Extract the [X, Y] coordinate from the center of the cell holding the provided text.  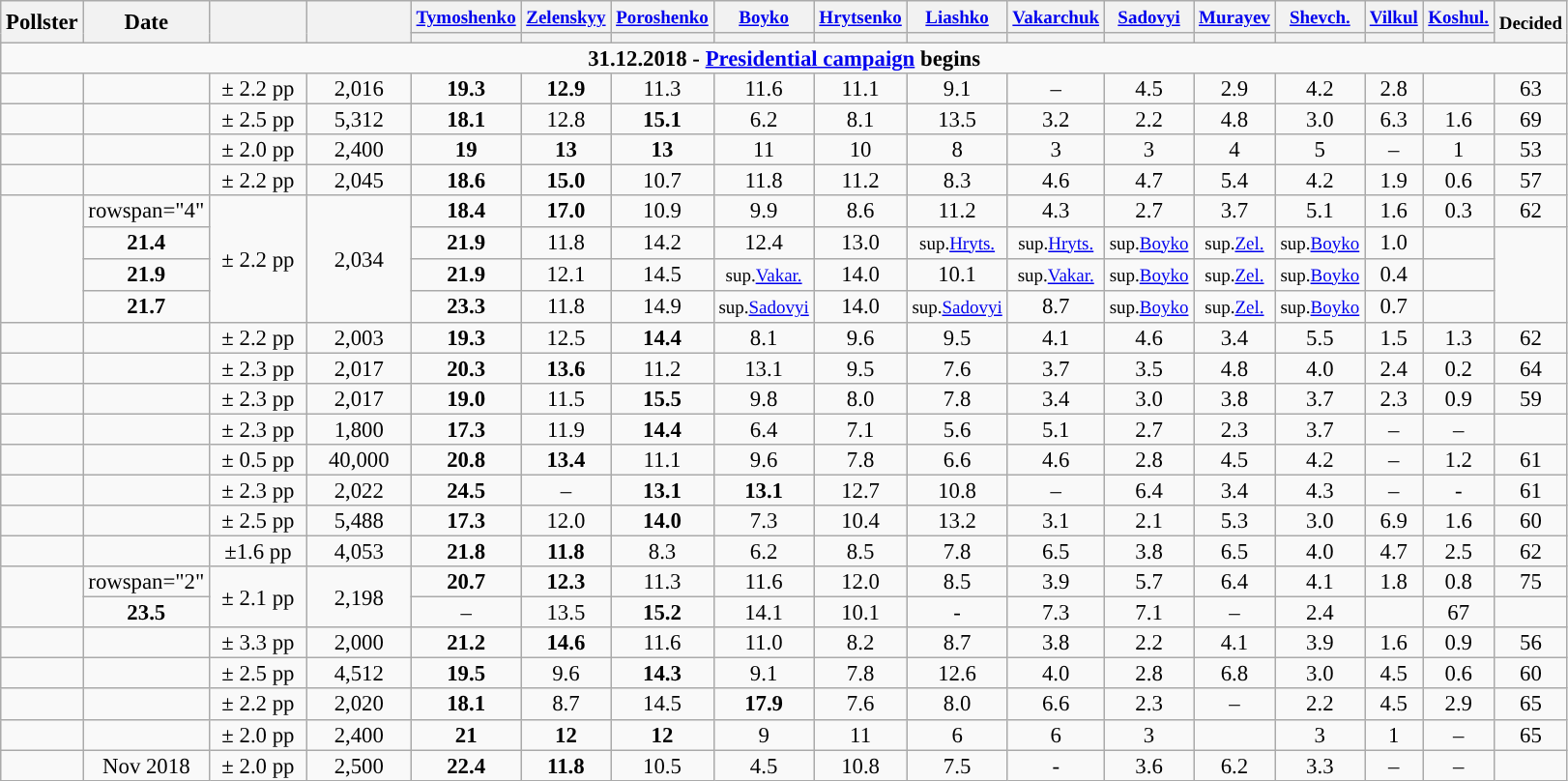
Pollster [43, 22]
19.5 [466, 674]
2,500 [359, 766]
14.3 [662, 674]
53 [1530, 150]
15.5 [662, 399]
13.2 [957, 521]
2,034 [359, 259]
1,800 [359, 429]
3.1 [1056, 521]
9.9 [764, 212]
6.8 [1234, 674]
20.3 [466, 368]
Tymoshenko [466, 17]
13.0 [860, 242]
9 [764, 735]
75 [1530, 582]
10 [860, 150]
13.4 [566, 460]
23.5 [147, 613]
15.0 [566, 181]
±1.6 pp [259, 552]
1.3 [1458, 337]
14.1 [764, 613]
5,488 [359, 521]
2,045 [359, 181]
11.9 [566, 429]
1.9 [1394, 181]
Zelenskyy [566, 17]
6.9 [1394, 521]
5.3 [1234, 521]
5.4 [1234, 181]
9.8 [764, 399]
63 [1530, 89]
10.9 [662, 212]
± 2.1 pp [259, 597]
12.5 [566, 337]
40,000 [359, 460]
57 [1530, 181]
20.7 [466, 582]
Sadovyi [1148, 17]
10.5 [662, 766]
Poroshenko [662, 17]
Date [147, 22]
5,312 [359, 120]
17.9 [764, 705]
rowspan="4" [147, 212]
rowspan="2" [147, 582]
Vilkul [1394, 17]
0.8 [1458, 582]
18.6 [466, 181]
2,198 [359, 597]
56 [1530, 643]
69 [1530, 120]
1.8 [1394, 582]
59 [1530, 399]
11.0 [764, 643]
24.5 [466, 490]
12.3 [566, 582]
21.2 [466, 643]
3.3 [1320, 766]
12.4 [764, 242]
12.8 [566, 120]
Boyko [764, 17]
8.6 [860, 212]
Vakarchuk [1056, 17]
0.7 [1394, 305]
6.3 [1394, 120]
21.8 [466, 552]
5.6 [957, 429]
12.9 [566, 89]
2,003 [359, 337]
2,020 [359, 705]
21.4 [147, 242]
12.1 [566, 275]
2.5 [1458, 552]
18.4 [466, 212]
11.5 [566, 399]
2.1 [1148, 521]
17.0 [566, 212]
3.6 [1148, 766]
21.7 [147, 305]
0.2 [1458, 368]
± 0.5 pp [259, 460]
2,000 [359, 643]
7.5 [957, 766]
64 [1530, 368]
67 [1458, 613]
19 [466, 150]
3.2 [1056, 120]
19.0 [466, 399]
5.5 [1320, 337]
2,022 [359, 490]
0.3 [1458, 212]
1.0 [1394, 242]
8.2 [860, 643]
0.4 [1394, 275]
15.1 [662, 120]
4 [1234, 150]
Murayev [1234, 17]
Hrytsenko [860, 17]
4,053 [359, 552]
5 [1320, 150]
1.5 [1394, 337]
21 [466, 735]
14.9 [662, 305]
31.12.2018 - Presidential campaign begins [785, 59]
3.5 [1148, 368]
12.7 [860, 490]
10.7 [662, 181]
20.8 [466, 460]
14.6 [566, 643]
4,512 [359, 674]
23.3 [466, 305]
15.2 [662, 613]
Liashko [957, 17]
10.4 [860, 521]
1.2 [1458, 460]
Decided [1530, 22]
14.2 [662, 242]
8 [957, 150]
Nov 2018 [147, 766]
Shevch. [1320, 17]
2,016 [359, 89]
22.4 [466, 766]
± 3.3 pp [259, 643]
13.6 [566, 368]
5.7 [1148, 582]
Koshul. [1458, 17]
12.6 [957, 674]
